Identify which cell holds the provided text, then report its (x, y) central coordinate. 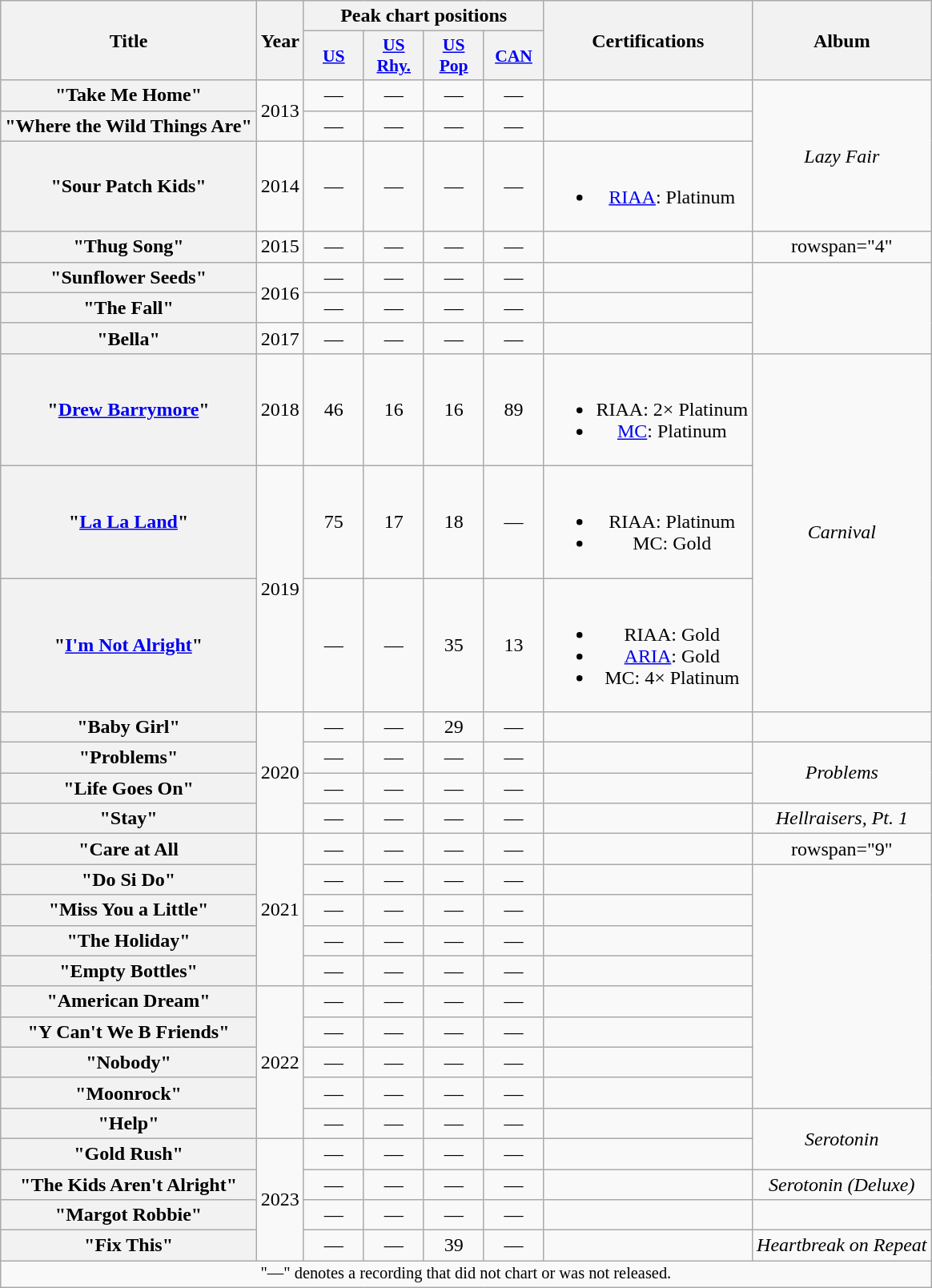
"Margot Robbie" (129, 1215)
Year (280, 40)
Lazy Fair (842, 155)
"Moonrock" (129, 1093)
"Y Can't We B Friends" (129, 1032)
Certifications (649, 40)
2014 (280, 186)
RIAA: 2× PlatinumMC: Platinum (649, 409)
Serotonin (Deluxe) (842, 1185)
RIAA: PlatinumMC: Gold (649, 521)
rowspan="9" (842, 849)
"Where the Wild Things Are" (129, 126)
RIAA: Platinum (649, 186)
Serotonin (842, 1138)
13 (514, 646)
46 (333, 409)
"Help" (129, 1123)
"Life Goes On" (129, 788)
"Care at All (129, 849)
"Miss You a Little" (129, 910)
"Sunflower Seeds" (129, 277)
Album (842, 40)
"The Kids Aren't Alright" (129, 1185)
"Baby Girl" (129, 727)
2015 (280, 247)
"Empty Bottles" (129, 971)
"La La Land" (129, 521)
"Nobody" (129, 1062)
2021 (280, 910)
17 (394, 521)
2013 (280, 111)
CAN (514, 56)
"The Holiday" (129, 940)
US (333, 56)
35 (453, 646)
"Gold Rush" (129, 1153)
rowspan="4" (842, 247)
Carnival (842, 532)
US Pop (453, 56)
"The Fall" (129, 308)
"Problems" (129, 758)
Heartbreak on Repeat (842, 1246)
2017 (280, 338)
2016 (280, 292)
"Take Me Home" (129, 95)
18 (453, 521)
2018 (280, 409)
"I'm Not Alright" (129, 646)
29 (453, 727)
Peak chart positions (424, 16)
"—" denotes a recording that did not chart or was not released. (466, 1274)
2023 (280, 1199)
89 (514, 409)
"Bella" (129, 338)
2019 (280, 588)
"Thug Song" (129, 247)
75 (333, 521)
Hellraisers, Pt. 1 (842, 819)
2022 (280, 1062)
Title (129, 40)
"Sour Patch Kids" (129, 186)
39 (453, 1246)
"Drew Barrymore" (129, 409)
RIAA: GoldARIA: GoldMC: 4× Platinum (649, 646)
"Stay" (129, 819)
Problems (842, 773)
2020 (280, 773)
"American Dream" (129, 1001)
US Rhy. (394, 56)
"Do Si Do" (129, 879)
"Fix This" (129, 1246)
